Scan for the cell matching the given text and deliver its (X, Y) coordinate at center. 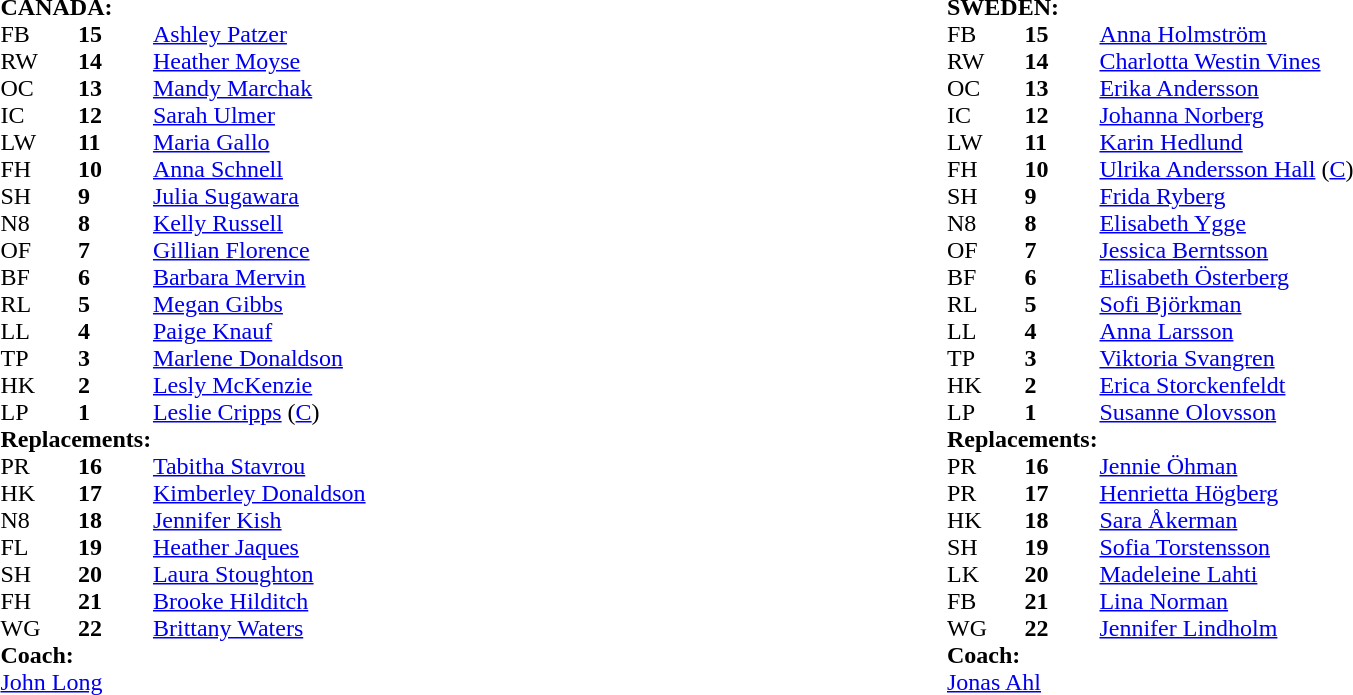
Paige Knauf (350, 332)
Laura Stoughton (350, 574)
Mandy Marchak (350, 88)
Leslie Cripps (C) (350, 412)
Kimberley Donaldson (350, 494)
Maria Gallo (350, 142)
Marlene Donaldson (350, 358)
LK (986, 574)
Anna Schnell (350, 170)
Coach: (470, 656)
Kelly Russell (350, 224)
FL (38, 548)
Sarah Ulmer (350, 116)
Tabitha Stavrou (350, 466)
Brooke Hilditch (350, 602)
Heather Moyse (350, 62)
Ashley Patzer (350, 34)
Replacements: (470, 440)
Heather Jaques (350, 548)
Megan Gibbs (350, 304)
Lesly McKenzie (350, 386)
John Long (470, 682)
Jennifer Kish (350, 520)
Gillian Florence (350, 250)
Julia Sugawara (350, 196)
Barbara Mervin (350, 278)
Brittany Waters (350, 628)
